Extract the [x, y] coordinate from the center of the cell holding the provided text.  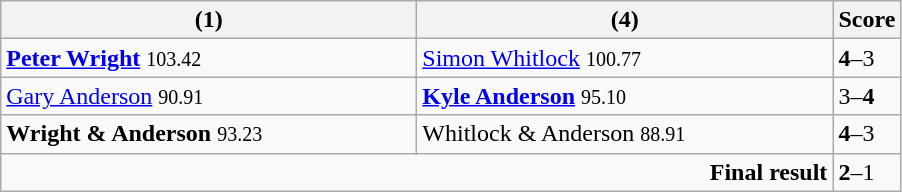
Whitlock & Anderson 88.91 [625, 134]
Final result [417, 172]
Simon Whitlock 100.77 [625, 58]
(1) [209, 20]
Gary Anderson 90.91 [209, 96]
Score [867, 20]
Peter Wright 103.42 [209, 58]
(4) [625, 20]
Kyle Anderson 95.10 [625, 96]
3–4 [867, 96]
2–1 [867, 172]
Wright & Anderson 93.23 [209, 134]
